Determine the [x, y] coordinate at the center of the cell enclosing the given text.  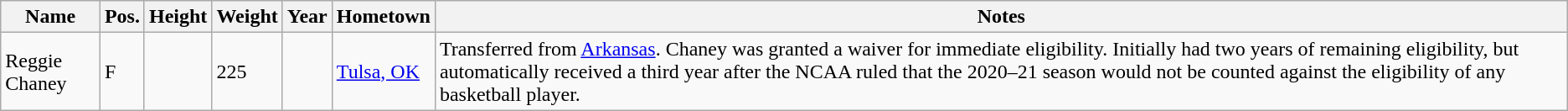
Pos. [122, 17]
Name [50, 17]
Notes [1001, 17]
F [122, 71]
Tulsa, OK [384, 71]
Weight [247, 17]
Height [178, 17]
Year [307, 17]
Reggie Chaney [50, 71]
225 [247, 71]
Hometown [384, 17]
